Return (X, Y) of the center of cell containing provided text 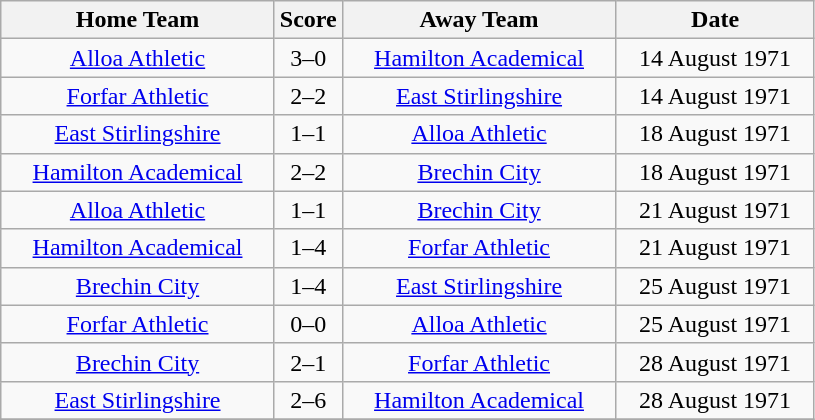
3–0 (308, 58)
Score (308, 20)
Away Team (479, 20)
Home Team (138, 20)
Date (716, 20)
2–6 (308, 400)
2–1 (308, 362)
0–0 (308, 324)
